From the cell containing the given text, extract its center point as [X, Y] coordinate. 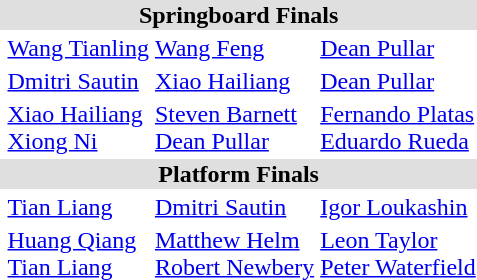
Wang Tianling [78, 48]
Steven BarnettDean Pullar [234, 128]
Tian Liang [78, 207]
Platform Finals [238, 174]
Springboard Finals [238, 15]
Xiao Hailiang [234, 81]
Xiao HailiangXiong Ni [78, 128]
Wang Feng [234, 48]
